Find where the given text appears and provide that cell's center as [X, Y] coordinate. 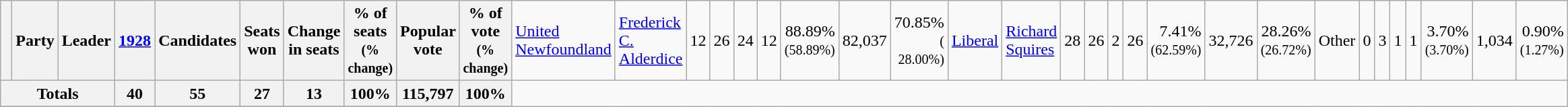
1,034 [1494, 40]
Leader [86, 40]
Change in seats [314, 40]
Popular vote [428, 40]
28 [1072, 40]
Candidates [198, 40]
2 [1115, 40]
32,726 [1231, 40]
Frederick C. Alderdice [651, 40]
24 [745, 40]
3 [1382, 40]
0 [1367, 40]
United Newfoundland [564, 40]
3.70%(3.70%) [1447, 40]
1928 [135, 40]
Liberal [975, 40]
Seats won [262, 40]
Party [35, 40]
13 [314, 94]
82,037 [865, 40]
88.89%(58.89%) [810, 40]
0.90%(1.27%) [1542, 40]
55 [198, 94]
Other [1337, 40]
% of seats(% change) [370, 40]
Totals [58, 94]
40 [135, 94]
115,797 [428, 94]
28.26%(26.72%) [1286, 40]
70.85%( 28.00%) [919, 40]
Richard Squires [1032, 40]
7.41%(62.59%) [1176, 40]
27 [262, 94]
% of vote(% change) [486, 40]
